Locate the cell with the specified text and output its (X, Y) center coordinate. 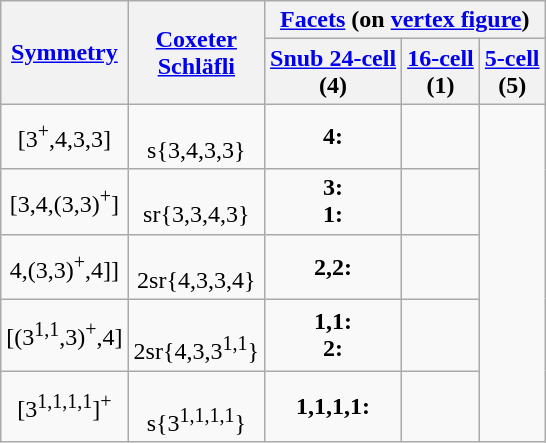
[(31,1,3)+,4] (64, 335)
[3,4,(3,3)+] (64, 202)
CoxeterSchläfli (196, 52)
16-cell(1) (441, 72)
1,1: 2: (334, 335)
1,1,1,1: (334, 407)
5-cell(5) (512, 72)
2sr{4,3,31,1} (196, 335)
Snub 24-cell(4) (334, 72)
2sr{4,3,3,4} (196, 266)
2,2: (334, 266)
[31,1,1,1]+ (64, 407)
s{31,1,1,1} (196, 407)
Symmetry (64, 52)
4: (334, 136)
s{3,4,3,3} (196, 136)
[3+,4,3,3] (64, 136)
sr{3,3,4,3} (196, 202)
3: 1: (334, 202)
4,(3,3)+,4]] (64, 266)
Facets (on vertex figure) (405, 20)
